From the cell containing the given text, extract its center point as (x, y) coordinate. 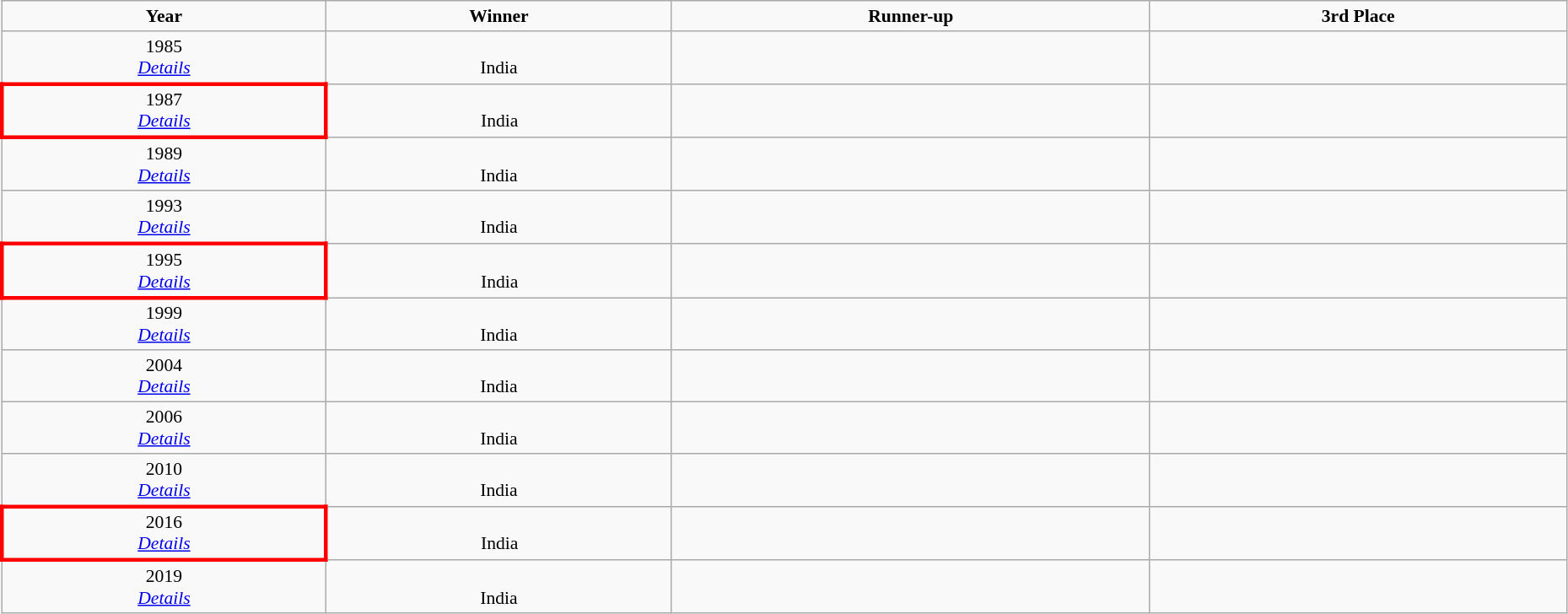
2004Details (164, 376)
1995Details (164, 271)
1993Details (164, 218)
1987Details (164, 110)
3rd Place (1358, 16)
2019Details (164, 587)
2016Details (164, 533)
2010Details (164, 481)
2006Details (164, 428)
Runner-up (911, 16)
Winner (499, 16)
Year (164, 16)
1989Details (164, 165)
1985Details (164, 57)
1999Details (164, 324)
